For the text-containing cell, return its midpoint in (X, Y) coordinate format. 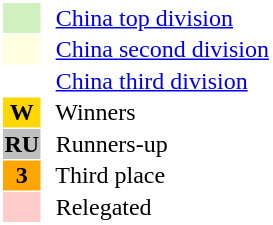
China second division (156, 49)
Third place (156, 175)
Relegated (156, 207)
3 (22, 175)
Runners-up (156, 144)
China third division (156, 81)
W (22, 113)
RU (22, 144)
China top division (156, 18)
Winners (156, 113)
